Search for the cell housing the specified text and yield its (x, y) center coordinate. 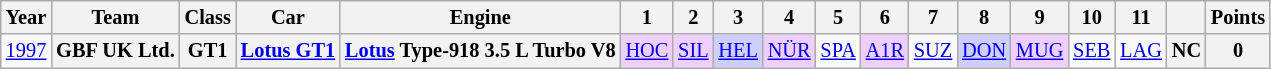
Engine (480, 17)
1997 (26, 51)
SUZ (933, 51)
A1R (885, 51)
3 (738, 17)
SIL (693, 51)
Car (288, 17)
DON (984, 51)
9 (1040, 17)
HEL (738, 51)
4 (790, 17)
6 (885, 17)
7 (933, 17)
GT1 (208, 51)
Lotus GT1 (288, 51)
SPA (838, 51)
LAG (1141, 51)
Year (26, 17)
Lotus Type-918 3.5 L Turbo V8 (480, 51)
NÜR (790, 51)
5 (838, 17)
SEB (1092, 51)
MUG (1040, 51)
11 (1141, 17)
NC (1186, 51)
0 (1238, 51)
2 (693, 17)
Team (115, 17)
HOC (648, 51)
8 (984, 17)
GBF UK Ltd. (115, 51)
10 (1092, 17)
Points (1238, 17)
Class (208, 17)
1 (648, 17)
